Pinpoint the cell where the given text exists, returning its [x, y] midpoint coordinate. 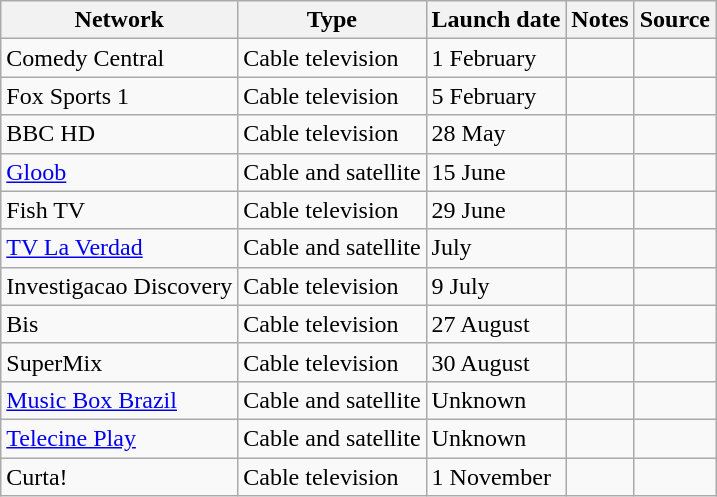
29 June [496, 210]
5 February [496, 96]
BBC HD [120, 134]
15 June [496, 172]
Music Box Brazil [120, 400]
Source [674, 20]
30 August [496, 362]
July [496, 248]
1 November [496, 477]
Investigacao Discovery [120, 286]
28 May [496, 134]
Fox Sports 1 [120, 96]
Telecine Play [120, 438]
Notes [600, 20]
TV La Verdad [120, 248]
Bis [120, 324]
Comedy Central [120, 58]
Curta! [120, 477]
Type [332, 20]
27 August [496, 324]
SuperMix [120, 362]
Gloob [120, 172]
9 July [496, 286]
Launch date [496, 20]
Fish TV [120, 210]
1 February [496, 58]
Network [120, 20]
